For the text-containing cell, return its midpoint in [X, Y] coordinate format. 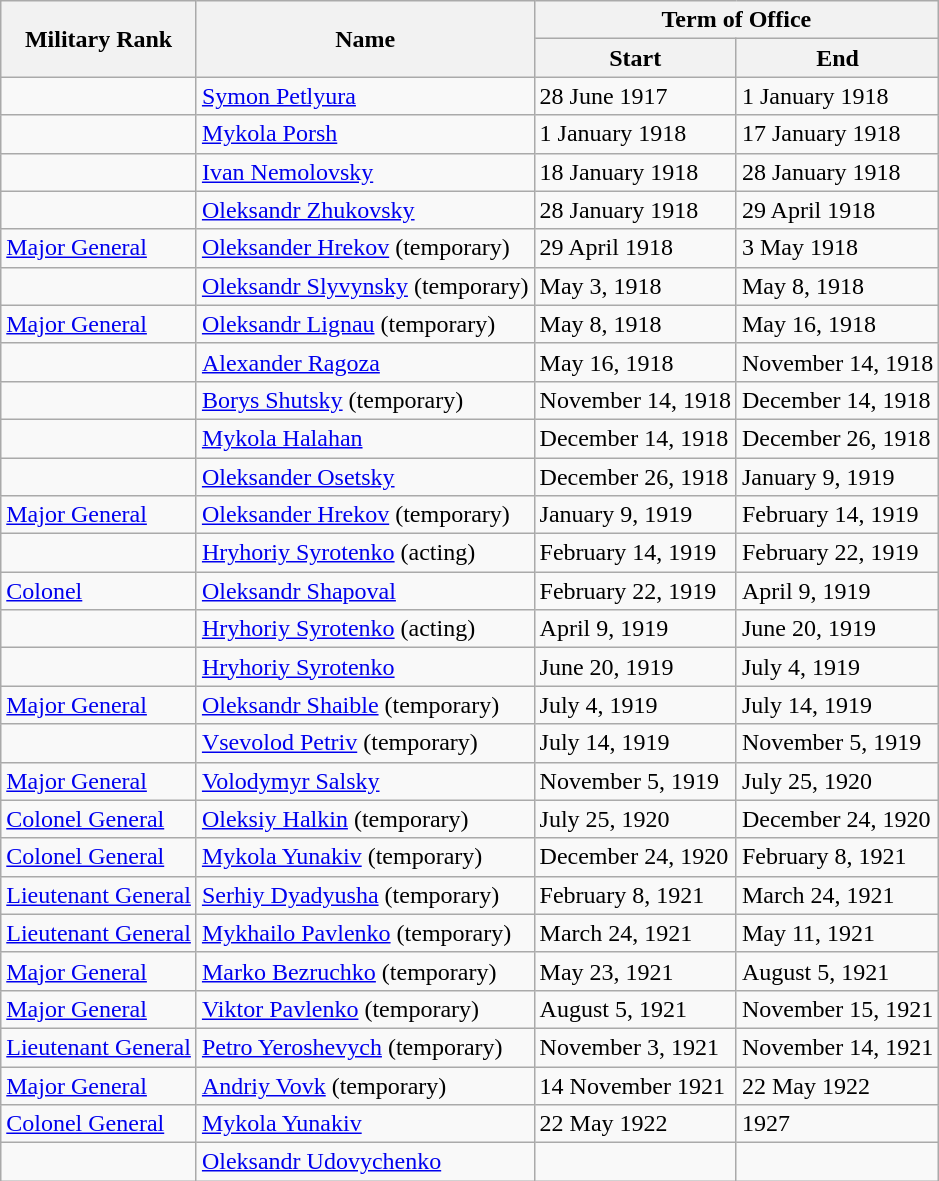
28 June 1917 [635, 96]
Oleksiy Halkin (temporary) [365, 819]
17 January 1918 [837, 134]
Mykola Porsh [365, 134]
Oleksandr Zhukovsky [365, 210]
Term of Office [736, 20]
Vsevolod Petriv (temporary) [365, 743]
1927 [837, 1124]
November 15, 1921 [837, 1009]
Mykola Halahan [365, 438]
Borys Shutsky (temporary) [365, 400]
Serhiy Dyadyusha (temporary) [365, 895]
3 May 1918 [837, 248]
Start [635, 58]
Andriy Vovk (temporary) [365, 1085]
Oleksandr Slyvynsky (temporary) [365, 286]
Oleksander Osetsky [365, 477]
Mykola Yunakiv [365, 1124]
End [837, 58]
Mykhailo Pavlenko (temporary) [365, 933]
18 January 1918 [635, 172]
Symon Petlyura [365, 96]
Hryhoriy Syrotenko [365, 667]
14 November 1921 [635, 1085]
May 23, 1921 [635, 971]
Marko Bezruchko (temporary) [365, 971]
Oleksandr Udovychenko [365, 1162]
May 11, 1921 [837, 933]
Ivan Nemolovsky [365, 172]
Petro Yeroshevych (temporary) [365, 1047]
November 3, 1921 [635, 1047]
Colonel [99, 591]
Viktor Pavlenko (temporary) [365, 1009]
November 14, 1921 [837, 1047]
Alexander Ragoza [365, 362]
Mykola Yunakiv (temporary) [365, 857]
Oleksandr Shaible (temporary) [365, 705]
May 3, 1918 [635, 286]
Oleksandr Lignau (temporary) [365, 324]
Name [365, 39]
Oleksandr Shapoval [365, 591]
Volodymyr Salsky [365, 781]
Military Rank [99, 39]
